Return the [x, y] coordinate for the center point of the cell that contains the specified text.  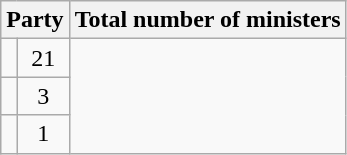
1 [43, 134]
Total number of ministers [208, 20]
3 [43, 96]
Party [35, 20]
21 [43, 58]
